Provide the [X, Y] coordinate of the cell's center where the given text is located.  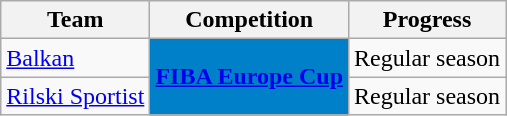
Rilski Sportist [76, 96]
Balkan [76, 58]
Competition [250, 20]
FIBA Europe Cup [250, 77]
Team [76, 20]
Progress [428, 20]
